Extract the (X, Y) coordinate from the center of the cell holding the provided text.  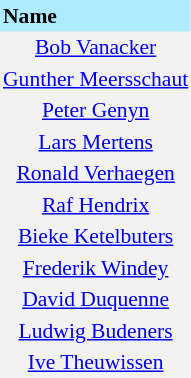
Bieke Ketelbuters (96, 236)
Bob Vanacker (96, 48)
Ludwig Budeners (96, 331)
Frederik Windey (96, 268)
Raf Hendrix (96, 205)
Gunther Meersschaut (96, 79)
Peter Genyn (96, 110)
Lars Mertens (96, 142)
David Duquenne (96, 300)
Ive Theuwissen (96, 362)
Ronald Verhaegen (96, 174)
Name (96, 16)
